Output the [x, y] coordinate of the center of the cell containing the given text.  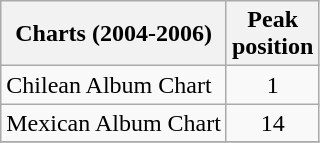
Charts (2004-2006) [114, 34]
Mexican Album Chart [114, 123]
Chilean Album Chart [114, 85]
Peakposition [272, 34]
1 [272, 85]
14 [272, 123]
